Determine the [X, Y] coordinate at the center of the cell enclosing the given text.  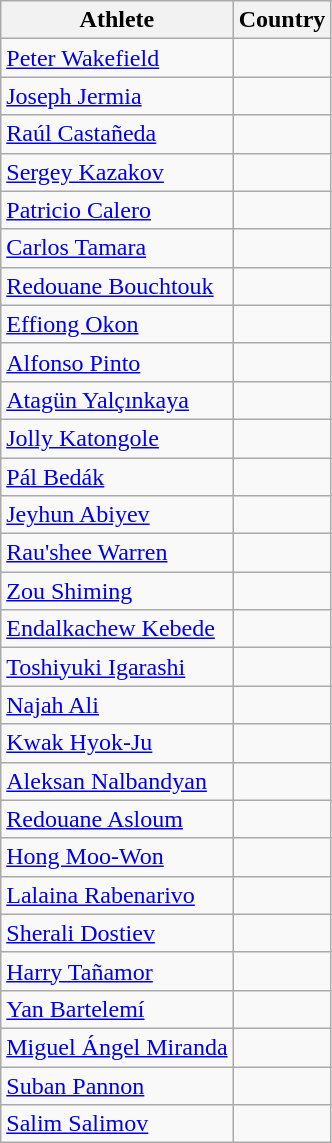
Jeyhun Abiyev [117, 515]
Alfonso Pinto [117, 362]
Redouane Asloum [117, 819]
Pál Bedák [117, 477]
Miguel Ángel Miranda [117, 1047]
Najah Ali [117, 705]
Peter Wakefield [117, 58]
Redouane Bouchtouk [117, 286]
Yan Bartelemí [117, 1009]
Country [282, 20]
Hong Moo-Won [117, 857]
Endalkachew Kebede [117, 629]
Lalaina Rabenarivo [117, 895]
Harry Tañamor [117, 971]
Athlete [117, 20]
Salim Salimov [117, 1124]
Zou Shiming [117, 591]
Carlos Tamara [117, 248]
Toshiyuki Igarashi [117, 667]
Suban Pannon [117, 1085]
Kwak Hyok-Ju [117, 743]
Jolly Katongole [117, 438]
Patricio Calero [117, 210]
Sherali Dostiev [117, 933]
Atagün Yalçınkaya [117, 400]
Sergey Kazakov [117, 172]
Raúl Castañeda [117, 134]
Joseph Jermia [117, 96]
Aleksan Nalbandyan [117, 781]
Rau'shee Warren [117, 553]
Effiong Okon [117, 324]
